Locate the cell with the specified text and output its (x, y) center coordinate. 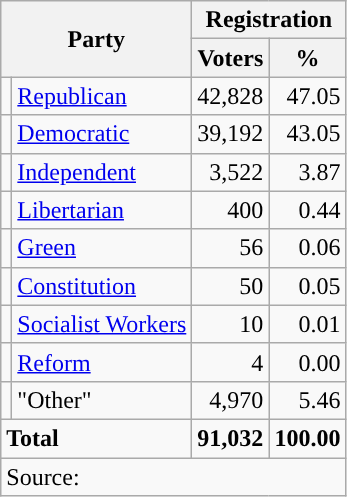
100.00 (308, 438)
Libertarian (102, 210)
43.05 (308, 134)
Total (96, 438)
3.87 (308, 172)
Republican (102, 96)
Socialist Workers (102, 324)
42,828 (230, 96)
Constitution (102, 286)
4,970 (230, 400)
Green (102, 248)
50 (230, 286)
Independent (102, 172)
% (308, 58)
400 (230, 210)
10 (230, 324)
5.46 (308, 400)
0.44 (308, 210)
"Other" (102, 400)
0.01 (308, 324)
Party (96, 39)
Registration (269, 20)
Democratic (102, 134)
0.00 (308, 362)
91,032 (230, 438)
47.05 (308, 96)
Reform (102, 362)
56 (230, 248)
3,522 (230, 172)
0.05 (308, 286)
Voters (230, 58)
Source: (174, 477)
4 (230, 362)
39,192 (230, 134)
0.06 (308, 248)
